Locate the cell with the specified text and output its (X, Y) center coordinate. 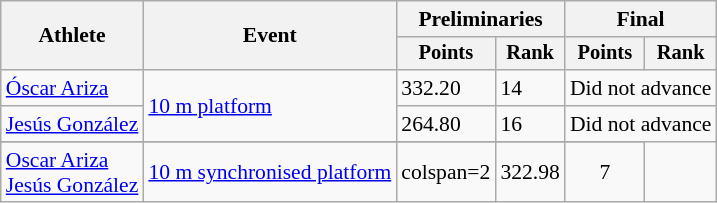
10 m platform (270, 106)
7 (605, 172)
Jesús González (72, 124)
Oscar ArizaJesús González (72, 172)
10 m synchronised platform (270, 172)
Event (270, 36)
264.80 (446, 124)
Preliminaries (480, 19)
14 (530, 88)
Óscar Ariza (72, 88)
16 (530, 124)
322.98 (530, 172)
Final (641, 19)
colspan=2 (446, 172)
332.20 (446, 88)
Athlete (72, 36)
